Search for the cell housing the specified text and yield its (x, y) center coordinate. 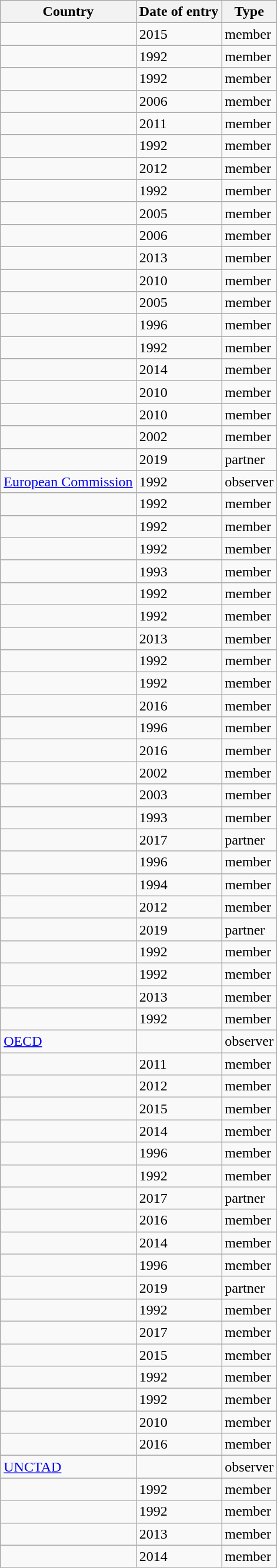
UNCTAD (68, 1467)
European Commission (68, 482)
1994 (179, 885)
Type (249, 12)
OECD (68, 1042)
Country (68, 12)
2003 (179, 795)
Date of entry (179, 12)
